Output the [x, y] coordinate of the center of the cell containing the given text.  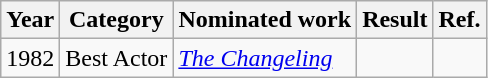
Result [395, 20]
The Changeling [265, 58]
Year [30, 20]
1982 [30, 58]
Best Actor [116, 58]
Ref. [460, 20]
Category [116, 20]
Nominated work [265, 20]
